From the cell containing the given text, extract its center point as [x, y] coordinate. 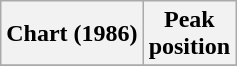
Chart (1986) [72, 34]
Peakposition [189, 34]
